Pinpoint the cell where the given text exists, returning its (x, y) midpoint coordinate. 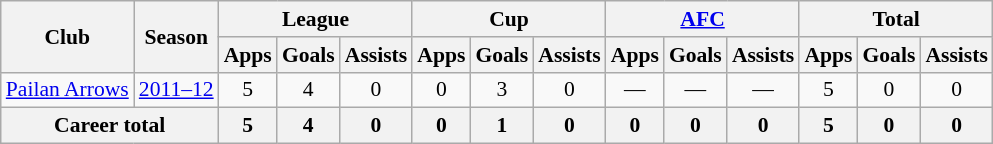
League (316, 19)
Club (68, 36)
1 (502, 126)
AFC (703, 19)
Total (896, 19)
Cup (509, 19)
3 (502, 90)
Season (176, 36)
2011–12 (176, 90)
Career total (110, 126)
Pailan Arrows (68, 90)
